Provide the (X, Y) coordinate of the cell's center where the given text is located.  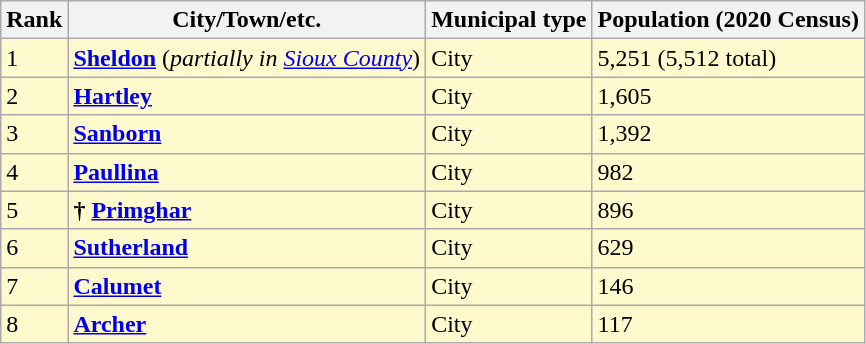
1,605 (728, 96)
Rank (34, 20)
Calumet (247, 286)
2 (34, 96)
City/Town/etc. (247, 20)
Hartley (247, 96)
117 (728, 324)
Paullina (247, 172)
146 (728, 286)
1,392 (728, 134)
Population (2020 Census) (728, 20)
7 (34, 286)
6 (34, 248)
982 (728, 172)
5 (34, 210)
Sanborn (247, 134)
3 (34, 134)
5,251 (5,512 total) (728, 58)
629 (728, 248)
4 (34, 172)
Sheldon (partially in Sioux County) (247, 58)
Sutherland (247, 248)
Archer (247, 324)
Municipal type (509, 20)
896 (728, 210)
1 (34, 58)
8 (34, 324)
† Primghar (247, 210)
